Extract the (x, y) coordinate from the center of the cell holding the provided text.  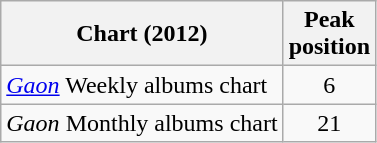
21 (329, 123)
Peakposition (329, 34)
6 (329, 85)
Gaon Monthly albums chart (142, 123)
Gaon Weekly albums chart (142, 85)
Chart (2012) (142, 34)
